Scan for the cell matching the given text and deliver its [X, Y] coordinate at center. 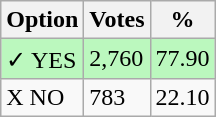
Option [42, 20]
X NO [42, 97]
22.10 [182, 97]
% [182, 20]
783 [117, 97]
77.90 [182, 59]
✓ YES [42, 59]
2,760 [117, 59]
Votes [117, 20]
